Find where the given text appears and provide that cell's center as [x, y] coordinate. 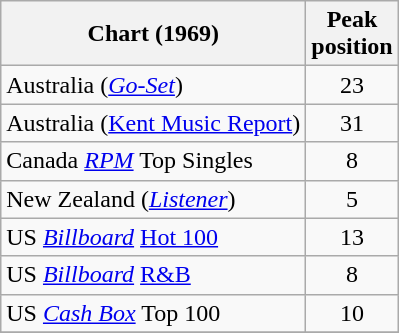
Chart (1969) [154, 34]
Australia (Go-Set) [154, 85]
US Cash Box Top 100 [154, 313]
New Zealand (Listener) [154, 199]
US Billboard R&B [154, 275]
Canada RPM Top Singles [154, 161]
13 [352, 237]
Peakposition [352, 34]
Australia (Kent Music Report) [154, 123]
US Billboard Hot 100 [154, 237]
10 [352, 313]
31 [352, 123]
23 [352, 85]
5 [352, 199]
